Capture the cell that displays the provided text and extract its [x, y] central coordinate. 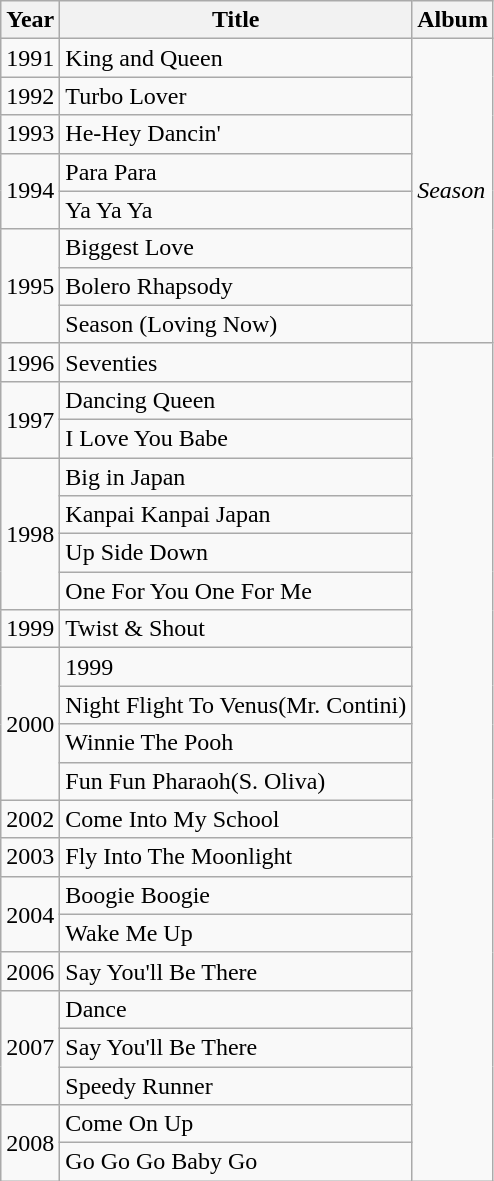
2000 [30, 724]
Wake Me Up [236, 933]
Come Into My School [236, 819]
Go Go Go Baby Go [236, 1162]
Night Flight To Venus(Mr. Contini) [236, 705]
Fun Fun Pharaoh(S. Oliva) [236, 781]
Biggest Love [236, 248]
Speedy Runner [236, 1085]
1994 [30, 191]
Come On Up [236, 1124]
Fly Into The Moonlight [236, 857]
Winnie The Pooh [236, 743]
2007 [30, 1047]
1997 [30, 419]
Seventies [236, 362]
Album [453, 20]
Season (Loving Now) [236, 324]
Season [453, 191]
He-Hey Dancin' [236, 134]
Big in Japan [236, 477]
2002 [30, 819]
Kanpai Kanpai Japan [236, 515]
Boogie Boogie [236, 895]
Ya Ya Ya [236, 210]
Para Para [236, 172]
Title [236, 20]
Bolero Rhapsody [236, 286]
1992 [30, 96]
One For You One For Me [236, 591]
2008 [30, 1143]
I Love You Babe [236, 438]
2004 [30, 914]
Twist & Shout [236, 629]
1991 [30, 58]
King and Queen [236, 58]
2003 [30, 857]
Turbo Lover [236, 96]
1995 [30, 286]
Year [30, 20]
Up Side Down [236, 553]
2006 [30, 971]
1993 [30, 134]
1998 [30, 534]
Dance [236, 1009]
Dancing Queen [236, 400]
1996 [30, 362]
